Determine the (x, y) coordinate at the center of the cell enclosing the given text.  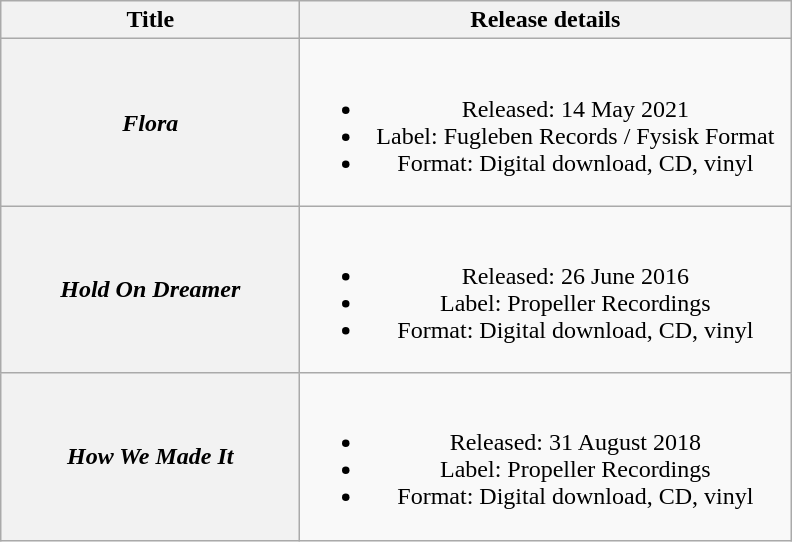
How We Made It (150, 456)
Released: 31 August 2018Label: Propeller RecordingsFormat: Digital download, CD, vinyl (546, 456)
Released: 14 May 2021Label: Fugleben Records / Fysisk FormatFormat: Digital download, CD, vinyl (546, 122)
Released: 26 June 2016Label: Propeller RecordingsFormat: Digital download, CD, vinyl (546, 290)
Title (150, 20)
Hold On Dreamer (150, 290)
Flora (150, 122)
Release details (546, 20)
